Detect which cell encompasses the target text, then output its [X, Y] center coordinate. 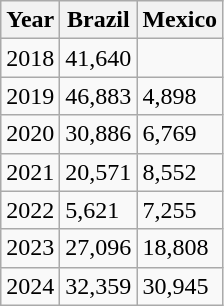
41,640 [98, 58]
2020 [30, 134]
Mexico [180, 20]
2018 [30, 58]
18,808 [180, 248]
30,886 [98, 134]
7,255 [180, 210]
8,552 [180, 172]
2023 [30, 248]
2024 [30, 286]
27,096 [98, 248]
4,898 [180, 96]
20,571 [98, 172]
30,945 [180, 286]
46,883 [98, 96]
Brazil [98, 20]
2022 [30, 210]
Year [30, 20]
32,359 [98, 286]
2021 [30, 172]
5,621 [98, 210]
6,769 [180, 134]
2019 [30, 96]
